Detect which cell encompasses the target text, then output its (x, y) center coordinate. 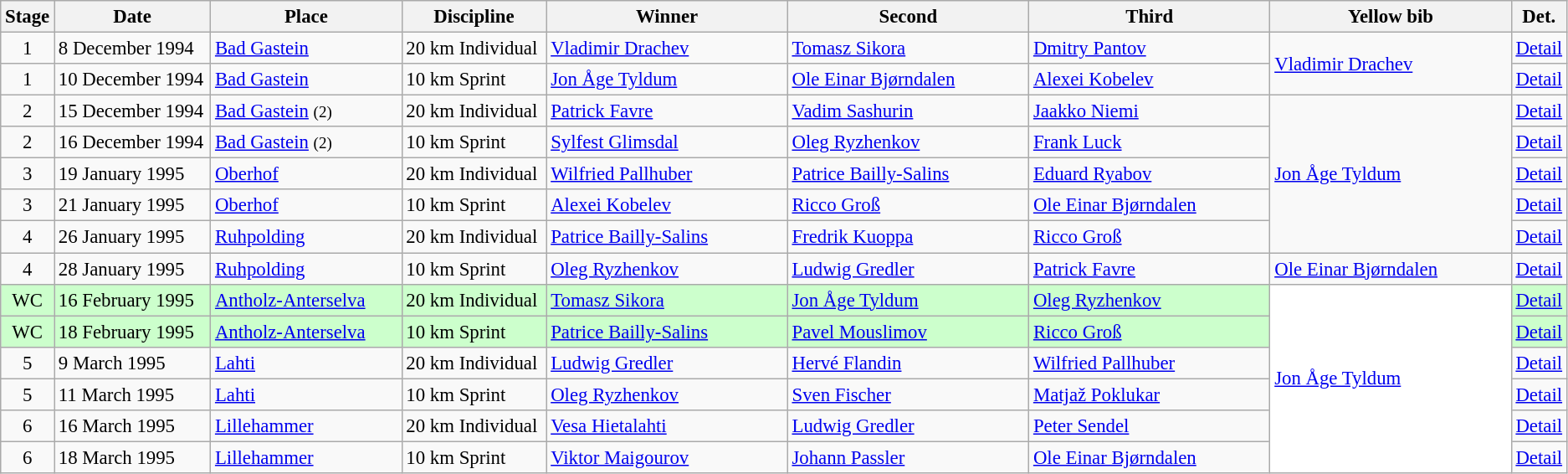
Stage (28, 17)
10 December 1994 (132, 80)
Eduard Ryabov (1150, 174)
Vadim Sashurin (908, 111)
16 December 1994 (132, 142)
21 January 1995 (132, 205)
Dmitry Pantov (1150, 49)
Matjaž Poklukar (1150, 394)
15 December 1994 (132, 111)
Place (306, 17)
Date (132, 17)
19 January 1995 (132, 174)
Vesa Hietalahti (667, 426)
Sylfest Glimsdal (667, 142)
16 March 1995 (132, 426)
Jaakko Niemi (1150, 111)
Sven Fischer (908, 394)
Fredrik Kuoppa (908, 237)
8 December 1994 (132, 49)
Det. (1539, 17)
26 January 1995 (132, 237)
Third (1150, 17)
18 February 1995 (132, 332)
16 February 1995 (132, 300)
Second (908, 17)
Viktor Maigourov (667, 457)
Discipline (474, 17)
28 January 1995 (132, 269)
Pavel Mouslimov (908, 332)
Johann Passler (908, 457)
Winner (667, 17)
9 March 1995 (132, 363)
Hervé Flandin (908, 363)
Peter Sendel (1150, 426)
11 March 1995 (132, 394)
18 March 1995 (132, 457)
Yellow bib (1391, 17)
Frank Luck (1150, 142)
